Find where the given text appears and provide that cell's center as (X, Y) coordinate. 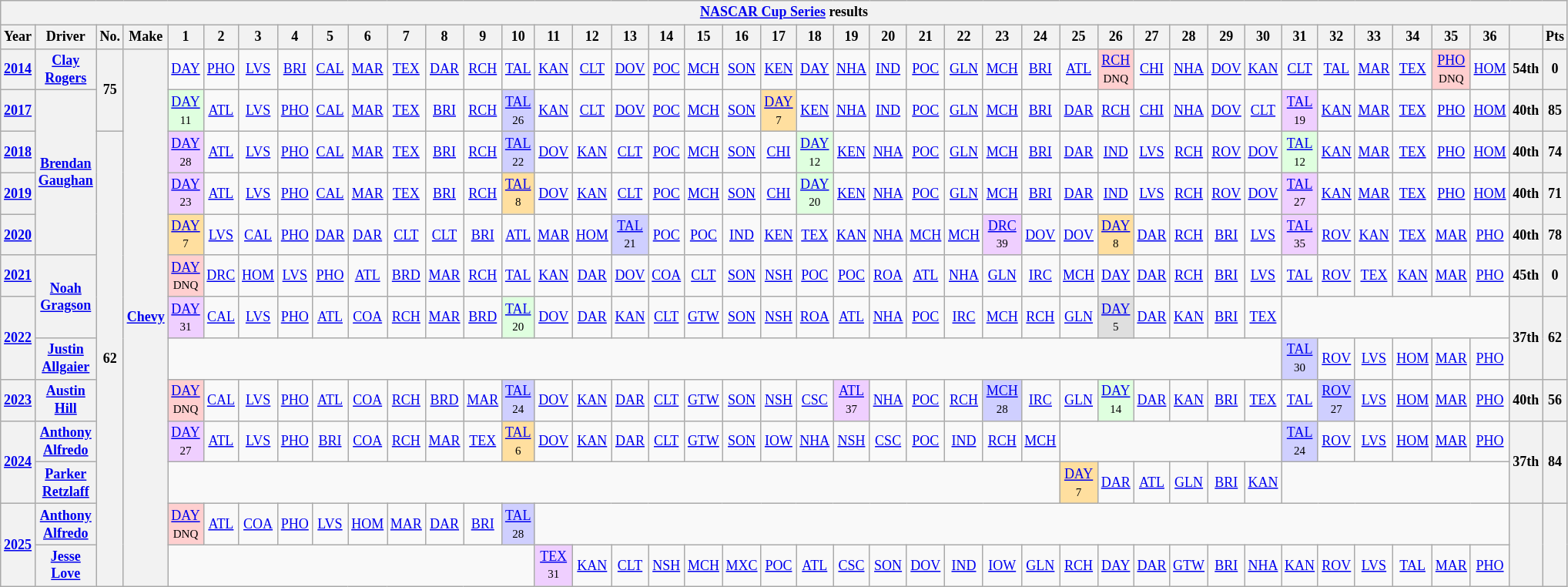
32 (1336, 37)
TAL21 (630, 235)
5 (330, 37)
24 (1040, 37)
3 (259, 37)
20 (888, 37)
DAY8 (1115, 235)
15 (704, 37)
26 (1115, 37)
Parker Retzlaff (65, 483)
21 (926, 37)
TAL26 (518, 111)
30 (1263, 37)
No. (109, 37)
6 (368, 37)
8 (444, 37)
4 (294, 37)
2023 (18, 400)
2024 (18, 462)
56 (1556, 400)
33 (1374, 37)
Pts (1556, 37)
10 (518, 37)
1 (186, 37)
Noah Gragson (65, 296)
DAY20 (815, 193)
TAL20 (518, 317)
DAY11 (186, 111)
31 (1300, 37)
TAL8 (518, 193)
19 (852, 37)
ATL37 (852, 400)
Driver (65, 37)
34 (1412, 37)
Year (18, 37)
85 (1556, 111)
2017 (18, 111)
DAY12 (815, 152)
TAL28 (518, 524)
Make (146, 37)
Chevy (146, 317)
Austin Hill (65, 400)
22 (964, 37)
DAY31 (186, 317)
71 (1556, 193)
MCH28 (1002, 400)
PHODNQ (1452, 69)
35 (1452, 37)
2019 (18, 193)
2025 (18, 544)
36 (1489, 37)
DAY28 (186, 152)
25 (1079, 37)
54th (1526, 69)
TAL35 (1300, 235)
NASCAR Cup Series results (784, 12)
TAL19 (1300, 111)
TAL30 (1300, 359)
2018 (18, 152)
23 (1002, 37)
DRC39 (1002, 235)
DAY5 (1115, 317)
7 (406, 37)
DRC (221, 276)
Justin Allgaier (65, 359)
84 (1556, 462)
13 (630, 37)
MXC (742, 565)
DAY14 (1115, 400)
Jesse Love (65, 565)
Clay Rogers (65, 69)
12 (591, 37)
28 (1189, 37)
11 (554, 37)
TAL6 (518, 441)
27 (1152, 37)
TEX31 (554, 565)
2021 (18, 276)
DAY23 (186, 193)
DAY27 (186, 441)
75 (109, 89)
RCHDNQ (1115, 69)
9 (483, 37)
2014 (18, 69)
29 (1226, 37)
ROV27 (1336, 400)
16 (742, 37)
2020 (18, 235)
2 (221, 37)
78 (1556, 235)
45th (1526, 276)
17 (779, 37)
74 (1556, 152)
14 (667, 37)
TAL27 (1300, 193)
2022 (18, 337)
TAL22 (518, 152)
Brendan Gaughan (65, 173)
18 (815, 37)
TAL12 (1300, 152)
